Return (x, y) of the center of cell containing provided text 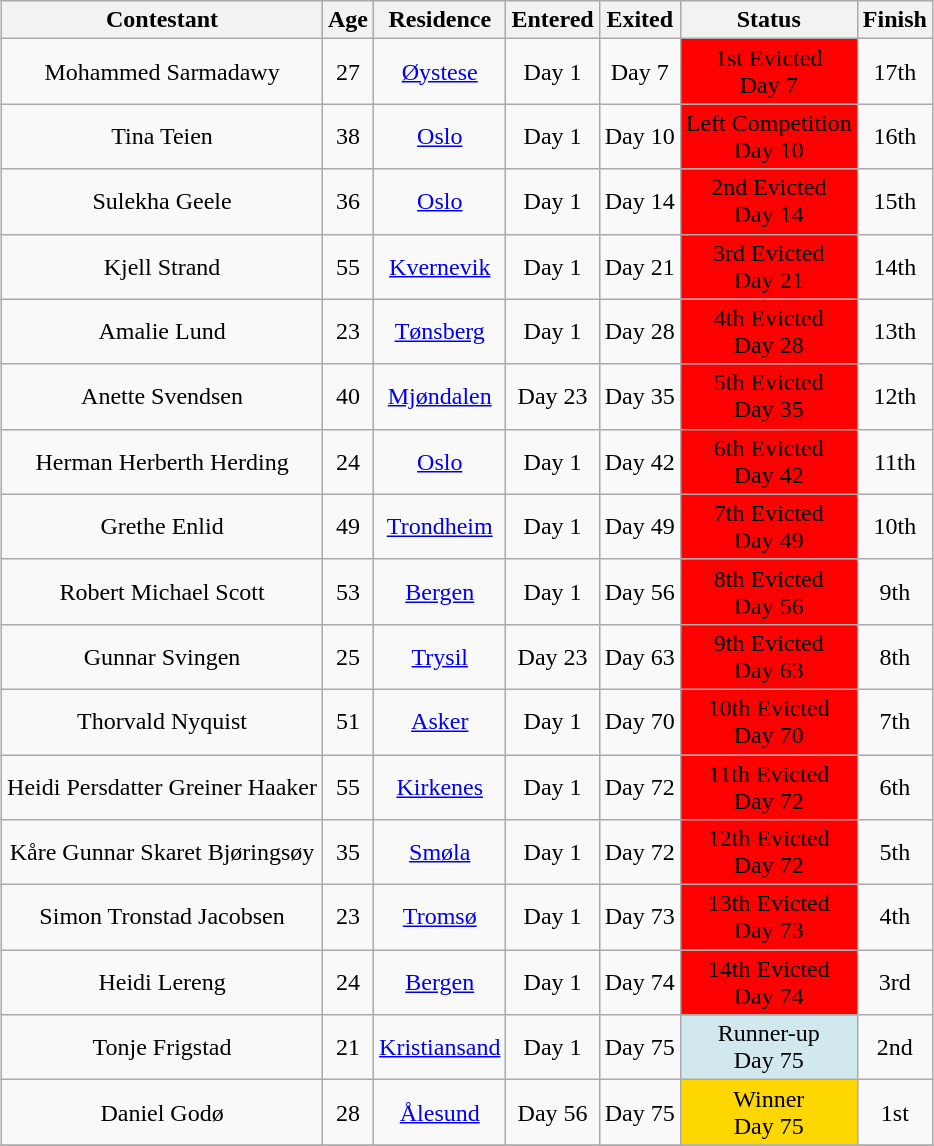
Day 70 (640, 722)
8th EvictedDay 56 (768, 592)
14th (894, 266)
13th EvictedDay 73 (768, 918)
40 (348, 396)
28 (348, 1112)
Day 10 (640, 136)
Exited (640, 20)
Day 42 (640, 462)
Heidi Lereng (162, 982)
Sulekha Geele (162, 202)
9th EvictedDay 63 (768, 656)
10th (894, 526)
Day 74 (640, 982)
6th (894, 786)
Age (348, 20)
Thorvald Nyquist (162, 722)
Tonje Frigstad (162, 1048)
Ålesund (440, 1112)
Day 7 (640, 72)
Grethe Enlid (162, 526)
Residence (440, 20)
4th (894, 918)
Day 35 (640, 396)
49 (348, 526)
Tina Teien (162, 136)
12th EvictedDay 72 (768, 852)
Status (768, 20)
51 (348, 722)
Day 49 (640, 526)
11th EvictedDay 72 (768, 786)
1st EvictedDay 7 (768, 72)
Amalie Lund (162, 332)
27 (348, 72)
Contestant (162, 20)
Tønsberg (440, 332)
53 (348, 592)
7th EvictedDay 49 (768, 526)
1st (894, 1112)
16th (894, 136)
7th (894, 722)
Kåre Gunnar Skaret Bjøringsøy (162, 852)
Finish (894, 20)
Gunnar Svingen (162, 656)
Mohammed Sarmadawy (162, 72)
35 (348, 852)
5th EvictedDay 35 (768, 396)
Simon Tronstad Jacobsen (162, 918)
Kirkenes (440, 786)
Day 14 (640, 202)
4th EvictedDay 28 (768, 332)
Left CompetitionDay 10 (768, 136)
5th (894, 852)
25 (348, 656)
Kjell Strand (162, 266)
11th (894, 462)
Day 28 (640, 332)
3rd EvictedDay 21 (768, 266)
21 (348, 1048)
Day 21 (640, 266)
Tromsø (440, 918)
6th EvictedDay 42 (768, 462)
Mjøndalen (440, 396)
Asker (440, 722)
Day 63 (640, 656)
12th (894, 396)
15th (894, 202)
2nd (894, 1048)
WinnerDay 75 (768, 1112)
13th (894, 332)
10th EvictedDay 70 (768, 722)
17th (894, 72)
Kvernevik (440, 266)
Daniel Godø (162, 1112)
Kristiansand (440, 1048)
14th EvictedDay 74 (768, 982)
9th (894, 592)
Øystese (440, 72)
Anette Svendsen (162, 396)
8th (894, 656)
Trondheim (440, 526)
Day 73 (640, 918)
Runner-upDay 75 (768, 1048)
Trysil (440, 656)
36 (348, 202)
Robert Michael Scott (162, 592)
Smøla (440, 852)
Entered (552, 20)
Heidi Persdatter Greiner Haaker (162, 786)
2nd EvictedDay 14 (768, 202)
38 (348, 136)
3rd (894, 982)
Herman Herberth Herding (162, 462)
